Output the (X, Y) coordinate of the center of the cell containing the given text.  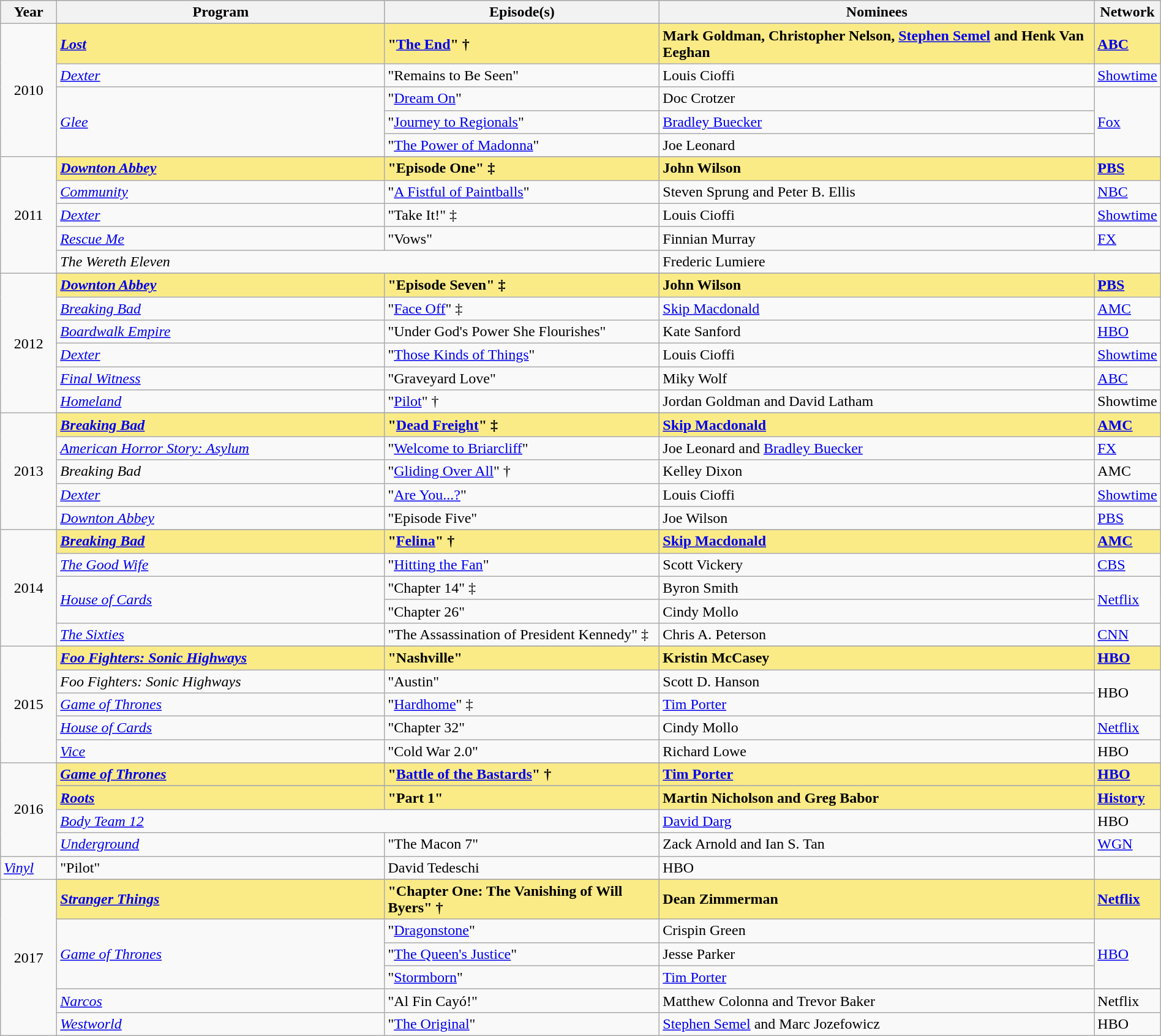
Westworld (220, 1024)
"Chapter 26" (522, 611)
"Episode Five" (522, 518)
"Dead Freight" ‡ (522, 425)
2014 (29, 588)
"Felina" † (522, 541)
Chris A. Peterson (877, 634)
"Hardhome" ‡ (522, 705)
"The Queen's Justice" (522, 954)
Joe Wilson (877, 518)
Kate Sanford (877, 332)
Lost (220, 44)
The Sixties (220, 634)
Frederic Lumiere (910, 261)
"Vows" (522, 238)
Finnian Murray (877, 238)
Scott D. Hanson (877, 681)
Byron Smith (877, 588)
Scott Vickery (877, 565)
Glee (220, 122)
Jordan Goldman and David Latham (877, 402)
CBS (1127, 565)
Underground (220, 844)
Narcos (220, 1000)
NBC (1127, 192)
"Nashville" (522, 658)
Zack Arnold and Ian S. Tan (877, 844)
"Austin" (522, 681)
Program (220, 12)
"Journey to Regionals" (522, 122)
2016 (29, 809)
"Are You...?" (522, 495)
"Hitting the Fan" (522, 565)
"The Assassination of President Kennedy" ‡ (522, 634)
"Take It!" ‡ (522, 215)
"A Fistful of Paintballs" (522, 192)
Kelley Dixon (877, 471)
Richard Lowe (877, 751)
"Cold War 2.0" (522, 751)
David Tedeschi (522, 868)
Stranger Things (220, 899)
"Those Kinds of Things" (522, 355)
Stephen Semel and Marc Jozefowicz (877, 1024)
Vinyl (29, 868)
Final Witness (220, 378)
"The Power of Madonna" (522, 145)
The Good Wife (220, 565)
CNN (1127, 634)
Community (220, 192)
"The Original" (522, 1024)
Miky Wolf (877, 378)
Roots (220, 798)
"Welcome to Briarcliff" (522, 448)
"Chapter 14" ‡ (522, 588)
"Under God's Power She Flourishes" (522, 332)
Crispin Green (877, 931)
Boardwalk Empire (220, 332)
Martin Nicholson and Greg Babor (877, 798)
2011 (29, 215)
"Pilot" (220, 868)
David Darg (877, 821)
2015 (29, 704)
Rescue Me (220, 238)
Fox (1127, 122)
WGN (1127, 844)
2017 (29, 958)
"The End" † (522, 44)
American Horror Story: Asylum (220, 448)
"Part 1" (522, 798)
"Gliding Over All" † (522, 471)
"Chapter 32" (522, 728)
"Graveyard Love" (522, 378)
Joe Leonard (877, 145)
"Chapter One: The Vanishing of Will Byers" † (522, 899)
History (1127, 798)
Homeland (220, 402)
Joe Leonard and Bradley Buecker (877, 448)
Body Team 12 (358, 821)
"Episode Seven" ‡ (522, 285)
Mark Goldman, Christopher Nelson, Stephen Semel and Henk Van Eeghan (877, 44)
Steven Sprung and Peter B. Ellis (877, 192)
2010 (29, 91)
The Wereth Eleven (358, 261)
Doc Crotzer (877, 99)
Jesse Parker (877, 954)
"Pilot" † (522, 402)
Bradley Buecker (877, 122)
Vice (220, 751)
"Dream On" (522, 99)
"Remains to Be Seen" (522, 75)
"The Macon 7" (522, 844)
2012 (29, 343)
"Dragonstone" (522, 931)
Network (1127, 12)
2013 (29, 471)
"Al Fin Cayó!" (522, 1000)
Year (29, 12)
"Stormborn" (522, 977)
Episode(s) (522, 12)
"Battle of the Bastards" † (522, 775)
"Episode One" ‡ (522, 168)
"Face Off" ‡ (522, 308)
Matthew Colonna and Trevor Baker (877, 1000)
Dean Zimmerman (877, 899)
Kristin McCasey (877, 658)
Nominees (877, 12)
